Return the (x, y) coordinate for the center point of the cell that contains the specified text.  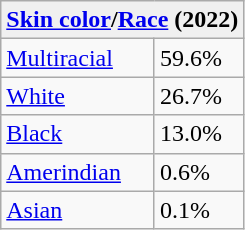
59.6% (198, 58)
0.6% (198, 172)
13.0% (198, 134)
Black (78, 134)
26.7% (198, 96)
White (78, 96)
Amerindian (78, 172)
Skin color/Race (2022) (122, 20)
Asian (78, 210)
0.1% (198, 210)
Multiracial (78, 58)
